Output the [X, Y] coordinate of the center of the cell containing the given text.  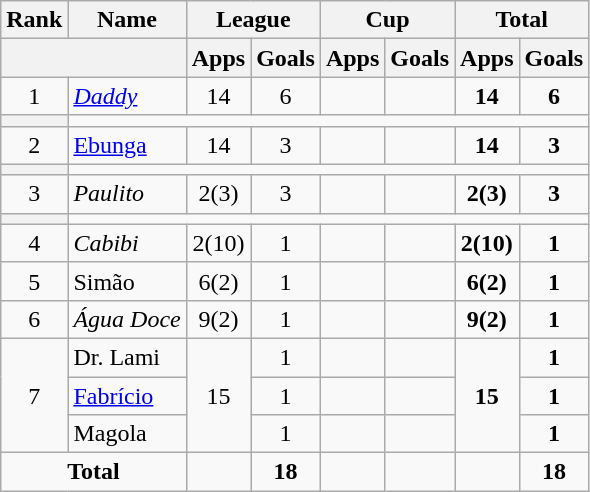
Name [127, 20]
Cabibi [127, 243]
Fabrício [127, 395]
Paulito [127, 194]
Água Doce [127, 319]
Cup [387, 20]
5 [34, 281]
Magola [127, 434]
Daddy [127, 96]
7 [34, 395]
Ebunga [127, 145]
4 [34, 243]
League [253, 20]
Simão [127, 281]
Rank [34, 20]
2 [34, 145]
Dr. Lami [127, 357]
